Capture the cell that displays the provided text and extract its (X, Y) central coordinate. 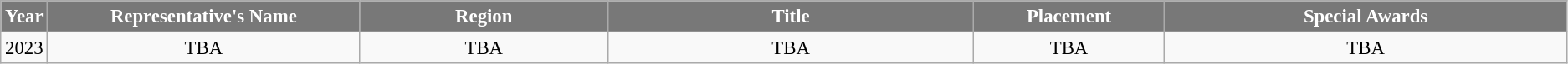
Region (484, 17)
2023 (24, 48)
Title (792, 17)
Representative's Name (204, 17)
Special Awards (1366, 17)
Placement (1068, 17)
Year (24, 17)
